For the text-containing cell, return its midpoint in [x, y] coordinate format. 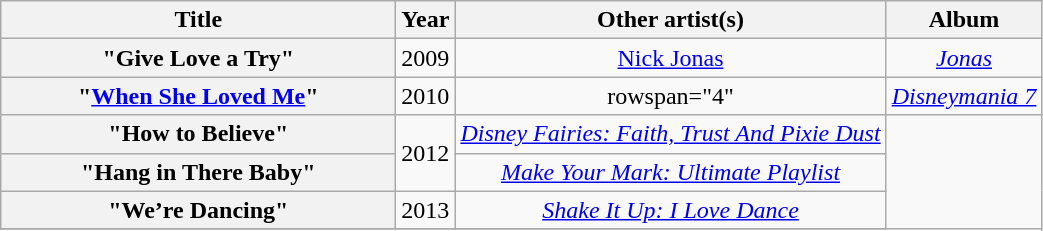
Shake It Up: I Love Dance [670, 210]
rowspan="4" [670, 96]
"When She Loved Me" [198, 96]
Disneymania 7 [964, 96]
"How to Believe" [198, 134]
2012 [426, 153]
Year [426, 20]
Make Your Mark: Ultimate Playlist [670, 172]
"Give Love a Try" [198, 58]
"Hang in There Baby" [198, 172]
"We’re Dancing" [198, 210]
Jonas [964, 58]
Other artist(s) [670, 20]
Title [198, 20]
Album [964, 20]
2009 [426, 58]
2013 [426, 210]
Nick Jonas [670, 58]
Disney Fairies: Faith, Trust And Pixie Dust [670, 134]
2010 [426, 96]
